From the cell containing the given text, extract its center point as (X, Y) coordinate. 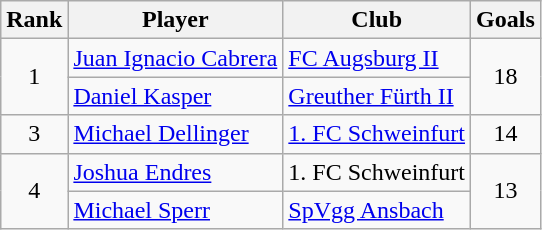
Daniel Kasper (176, 96)
Player (176, 20)
Juan Ignacio Cabrera (176, 58)
FC Augsburg II (377, 58)
1 (34, 77)
14 (506, 134)
3 (34, 134)
18 (506, 77)
Club (377, 20)
4 (34, 191)
Greuther Fürth II (377, 96)
Michael Sperr (176, 210)
Goals (506, 20)
Rank (34, 20)
Michael Dellinger (176, 134)
Joshua Endres (176, 172)
SpVgg Ansbach (377, 210)
13 (506, 191)
